Identify which cell holds the provided text, then report its (X, Y) central coordinate. 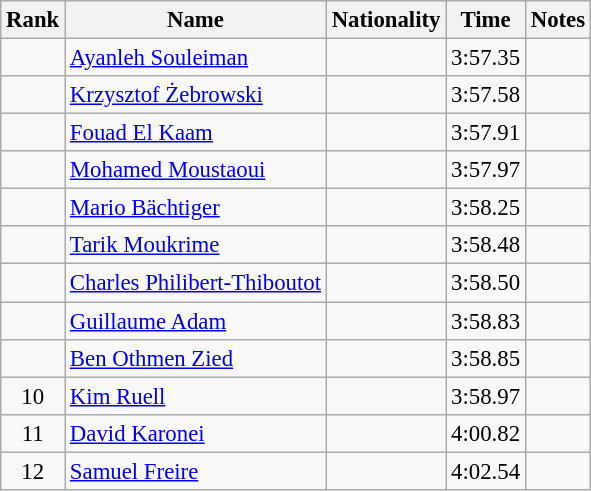
Rank (33, 20)
Notes (558, 20)
Tarik Moukrime (196, 245)
3:58.83 (486, 321)
Fouad El Kaam (196, 133)
3:58.97 (486, 396)
4:00.82 (486, 433)
10 (33, 396)
Mohamed Moustaoui (196, 170)
3:58.50 (486, 283)
Charles Philibert-Thiboutot (196, 283)
Krzysztof Żebrowski (196, 95)
Samuel Freire (196, 471)
Ayanleh Souleiman (196, 58)
11 (33, 433)
Nationality (386, 20)
12 (33, 471)
David Karonei (196, 433)
3:58.85 (486, 358)
Ben Othmen Zied (196, 358)
Name (196, 20)
Time (486, 20)
3:58.48 (486, 245)
4:02.54 (486, 471)
3:57.97 (486, 170)
Mario Bächtiger (196, 208)
3:57.91 (486, 133)
3:58.25 (486, 208)
Kim Ruell (196, 396)
Guillaume Adam (196, 321)
3:57.58 (486, 95)
3:57.35 (486, 58)
